From the cell containing the given text, extract its center point as (x, y) coordinate. 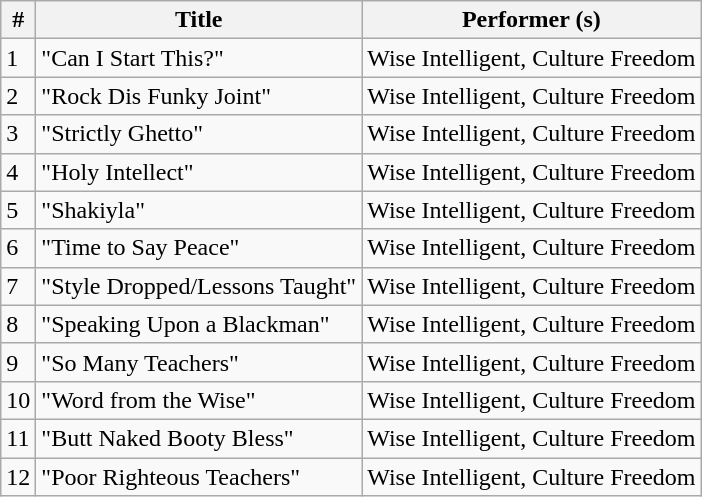
# (18, 20)
"Speaking Upon a Blackman" (199, 324)
5 (18, 210)
8 (18, 324)
7 (18, 286)
"Strictly Ghetto" (199, 134)
10 (18, 400)
"Can I Start This?" (199, 58)
"Poor Righteous Teachers" (199, 477)
"So Many Teachers" (199, 362)
Performer (s) (532, 20)
6 (18, 248)
11 (18, 438)
3 (18, 134)
1 (18, 58)
"Word from the Wise" (199, 400)
"Style Dropped/Lessons Taught" (199, 286)
"Rock Dis Funky Joint" (199, 96)
"Time to Say Peace" (199, 248)
"Butt Naked Booty Bless" (199, 438)
"Holy Intellect" (199, 172)
4 (18, 172)
2 (18, 96)
9 (18, 362)
"Shakiyla" (199, 210)
12 (18, 477)
Title (199, 20)
